Search for the cell housing the specified text and yield its (x, y) center coordinate. 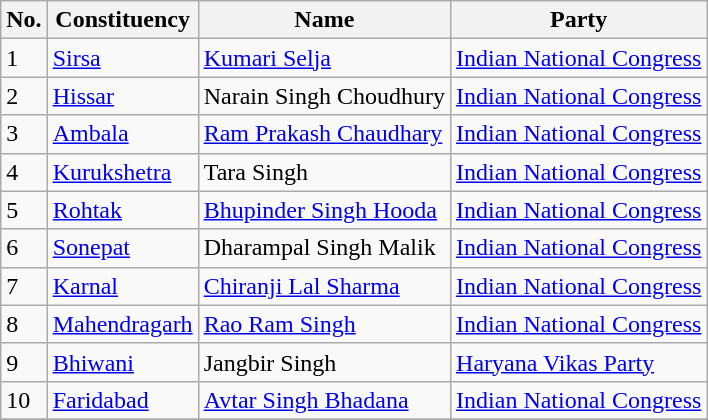
Dharampal Singh Malik (324, 248)
Jangbir Singh (324, 362)
Rohtak (122, 210)
Ambala (122, 134)
Mahendragarh (122, 324)
Narain Singh Choudhury (324, 96)
2 (24, 96)
Sonepat (122, 248)
Name (324, 20)
Party (579, 20)
Bhiwani (122, 362)
No. (24, 20)
10 (24, 400)
Faridabad (122, 400)
5 (24, 210)
7 (24, 286)
9 (24, 362)
Haryana Vikas Party (579, 362)
1 (24, 58)
Chiranji Lal Sharma (324, 286)
Kurukshetra (122, 172)
Avtar Singh Bhadana (324, 400)
8 (24, 324)
Tara Singh (324, 172)
4 (24, 172)
Rao Ram Singh (324, 324)
Sirsa (122, 58)
Kumari Selja (324, 58)
Ram Prakash Chaudhary (324, 134)
Constituency (122, 20)
Hissar (122, 96)
Bhupinder Singh Hooda (324, 210)
3 (24, 134)
6 (24, 248)
Karnal (122, 286)
